Find where the given text appears and provide that cell's center as [X, Y] coordinate. 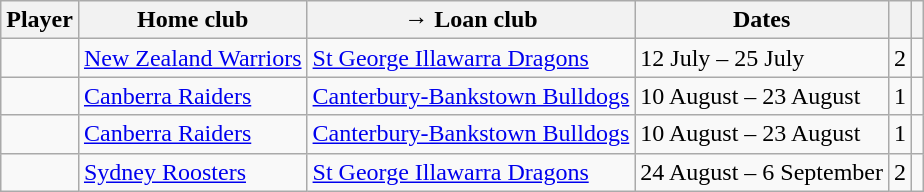
Player [40, 20]
→ Loan club [471, 20]
Sydney Roosters [192, 172]
New Zealand Warriors [192, 58]
Dates [762, 20]
12 July – 25 July [762, 58]
Home club [192, 20]
24 August – 6 September [762, 172]
